Return (x, y) of the center of cell containing provided text 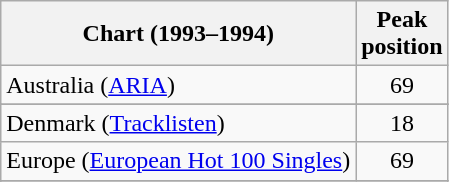
18 (402, 123)
Europe (European Hot 100 Singles) (178, 161)
Australia (ARIA) (178, 85)
Denmark (Tracklisten) (178, 123)
Peakposition (402, 34)
Chart (1993–1994) (178, 34)
